Determine the [x, y] coordinate at the center of the cell enclosing the given text.  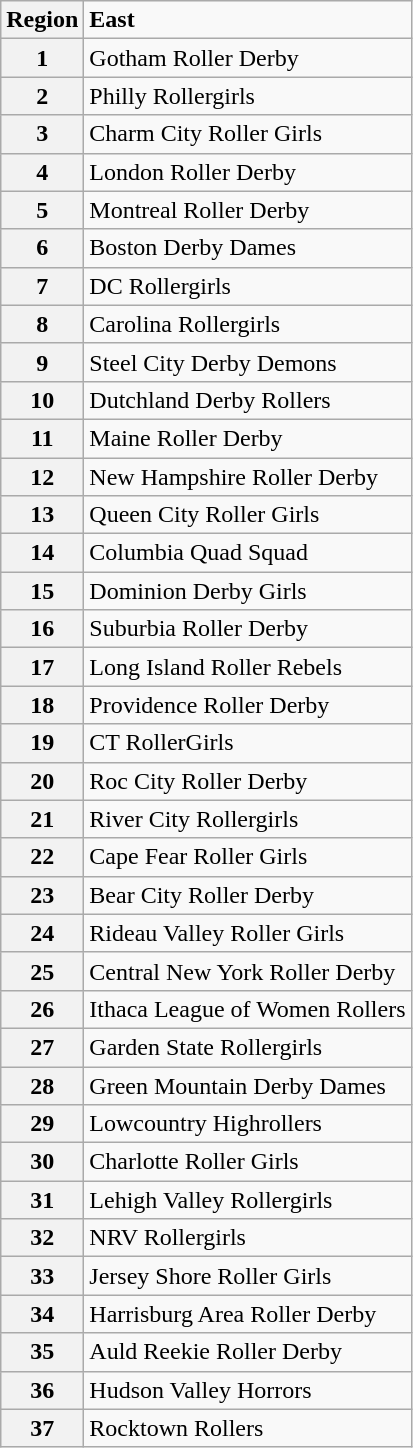
Green Mountain Derby Dames [248, 1085]
13 [42, 515]
30 [42, 1162]
6 [42, 248]
22 [42, 857]
Jersey Shore Roller Girls [248, 1276]
Region [42, 20]
37 [42, 1428]
35 [42, 1352]
21 [42, 819]
London Roller Derby [248, 172]
Lowcountry Highrollers [248, 1124]
River City Rollergirls [248, 819]
Roc City Roller Derby [248, 781]
33 [42, 1276]
11 [42, 438]
New Hampshire Roller Derby [248, 477]
16 [42, 629]
32 [42, 1238]
14 [42, 553]
2 [42, 96]
Dutchland Derby Rollers [248, 400]
26 [42, 1009]
25 [42, 971]
Carolina Rollergirls [248, 324]
20 [42, 781]
Rocktown Rollers [248, 1428]
7 [42, 286]
Columbia Quad Squad [248, 553]
East [248, 20]
Dominion Derby Girls [248, 591]
Providence Roller Derby [248, 705]
23 [42, 895]
18 [42, 705]
Philly Rollergirls [248, 96]
34 [42, 1314]
Cape Fear Roller Girls [248, 857]
27 [42, 1047]
5 [42, 210]
Hudson Valley Horrors [248, 1390]
CT RollerGirls [248, 743]
DC Rollergirls [248, 286]
Charm City Roller Girls [248, 134]
10 [42, 400]
Bear City Roller Derby [248, 895]
Central New York Roller Derby [248, 971]
19 [42, 743]
Steel City Derby Demons [248, 362]
Rideau Valley Roller Girls [248, 933]
3 [42, 134]
24 [42, 933]
4 [42, 172]
Maine Roller Derby [248, 438]
36 [42, 1390]
Montreal Roller Derby [248, 210]
Charlotte Roller Girls [248, 1162]
NRV Rollergirls [248, 1238]
Auld Reekie Roller Derby [248, 1352]
9 [42, 362]
31 [42, 1200]
1 [42, 58]
Gotham Roller Derby [248, 58]
12 [42, 477]
Suburbia Roller Derby [248, 629]
17 [42, 667]
Queen City Roller Girls [248, 515]
Harrisburg Area Roller Derby [248, 1314]
Lehigh Valley Rollergirls [248, 1200]
Garden State Rollergirls [248, 1047]
Ithaca League of Women Rollers [248, 1009]
29 [42, 1124]
8 [42, 324]
Boston Derby Dames [248, 248]
Long Island Roller Rebels [248, 667]
28 [42, 1085]
15 [42, 591]
